Provide the [x, y] coordinate of the cell's center where the given text is located.  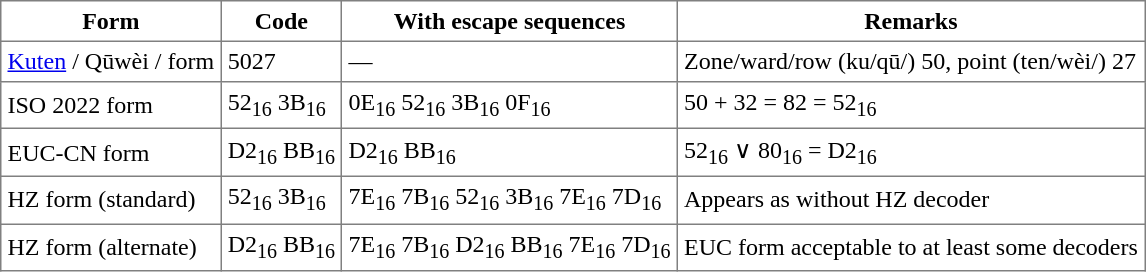
50 + 32 = 82 = 5216 [910, 106]
HZ form (standard) [111, 200]
EUC form acceptable to at least some decoders [910, 248]
5216 ∨ 8016 = D216 [910, 153]
HZ form (alternate) [111, 248]
Appears as without HZ decoder [910, 200]
ISO 2022 form [111, 106]
7E16 7B16 D216 BB16 7E16 7D16 [510, 248]
With escape sequences [510, 21]
Remarks [910, 21]
— [510, 61]
Kuten / Qūwèi / form [111, 61]
Code [282, 21]
0E16 5216 3B16 0F16 [510, 106]
Zone/ward/row (ku/qū/) 50, point (ten/wèi/) 27 [910, 61]
Form [111, 21]
7E16 7B16 5216 3B16 7E16 7D16 [510, 200]
5027 [282, 61]
EUC-CN form [111, 153]
